Provide the [X, Y] coordinate of the cell's center where the given text is located.  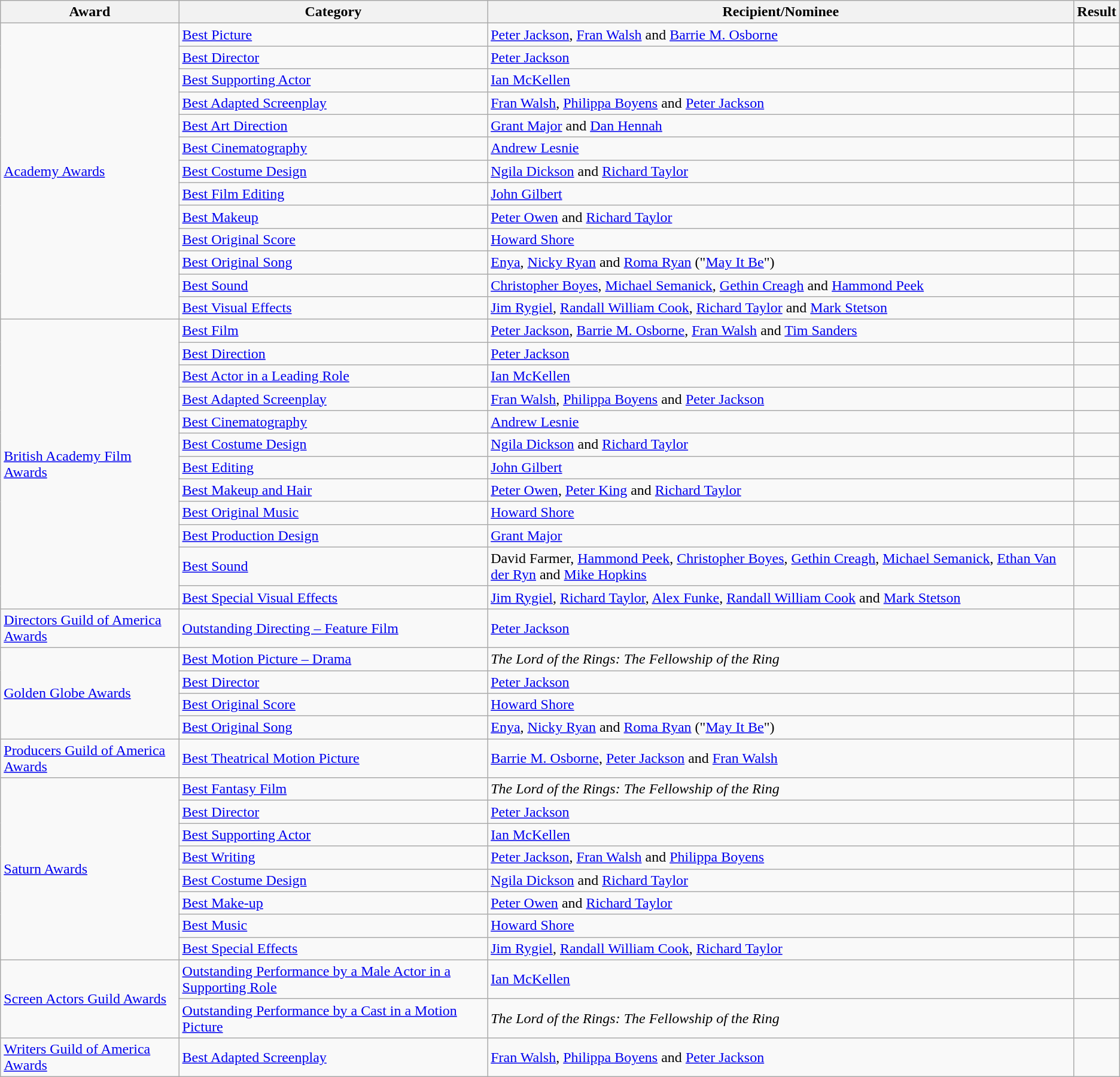
Award [90, 12]
Best Makeup [333, 217]
Academy Awards [90, 171]
Outstanding Performance by a Cast in a Motion Picture [333, 1018]
Best Music [333, 926]
Grant Major [781, 536]
Jim Rygiel, Richard Taylor, Alex Funke, Randall William Cook and Mark Stetson [781, 597]
Jim Rygiel, Randall William Cook, Richard Taylor and Mark Stetson [781, 308]
Saturn Awards [90, 869]
Best Make-up [333, 903]
Best Special Effects [333, 948]
Peter Jackson, Barrie M. Osborne, Fran Walsh and Tim Sanders [781, 331]
Best Makeup and Hair [333, 490]
Best Actor in a Leading Role [333, 376]
Recipient/Nominee [781, 12]
Best Direction [333, 354]
Result [1097, 12]
Best Film Editing [333, 194]
Grant Major and Dan Hennah [781, 126]
Christopher Boyes, Michael Semanick, Gethin Creagh and Hammond Peek [781, 285]
Screen Actors Guild Awards [90, 999]
Peter Jackson, Fran Walsh and Barrie M. Osborne [781, 35]
Directors Guild of America Awards [90, 628]
Best Original Music [333, 513]
Outstanding Performance by a Male Actor in a Supporting Role [333, 979]
Best Editing [333, 467]
Golden Globe Awards [90, 693]
Best Fantasy Film [333, 789]
Best Motion Picture – Drama [333, 659]
David Farmer, Hammond Peek, Christopher Boyes, Gethin Creagh, Michael Semanick, Ethan Van der Ryn and Mike Hopkins [781, 566]
Jim Rygiel, Randall William Cook, Richard Taylor [781, 948]
Best Visual Effects [333, 308]
Best Theatrical Motion Picture [333, 759]
Writers Guild of America Awards [90, 1057]
Best Special Visual Effects [333, 597]
Barrie M. Osborne, Peter Jackson and Fran Walsh [781, 759]
Category [333, 12]
Best Writing [333, 857]
Best Art Direction [333, 126]
British Academy Film Awards [90, 464]
Producers Guild of America Awards [90, 759]
Best Picture [333, 35]
Peter Jackson, Fran Walsh and Philippa Boyens [781, 857]
Best Production Design [333, 536]
Best Film [333, 331]
Peter Owen, Peter King and Richard Taylor [781, 490]
Outstanding Directing – Feature Film [333, 628]
